Extract the [x, y] coordinate from the center of the cell holding the provided text.  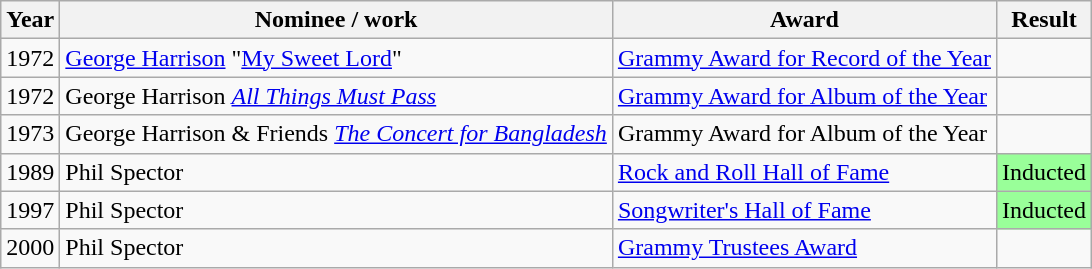
2000 [30, 248]
Grammy Trustees Award [804, 248]
George Harrison "My Sweet Lord" [336, 58]
Year [30, 20]
Rock and Roll Hall of Fame [804, 172]
George Harrison & Friends The Concert for Bangladesh [336, 134]
Songwriter's Hall of Fame [804, 210]
Result [1044, 20]
1997 [30, 210]
Grammy Award for Record of the Year [804, 58]
Award [804, 20]
1973 [30, 134]
1989 [30, 172]
George Harrison All Things Must Pass [336, 96]
Nominee / work [336, 20]
